Locate the cell with the specified text and output its [X, Y] center coordinate. 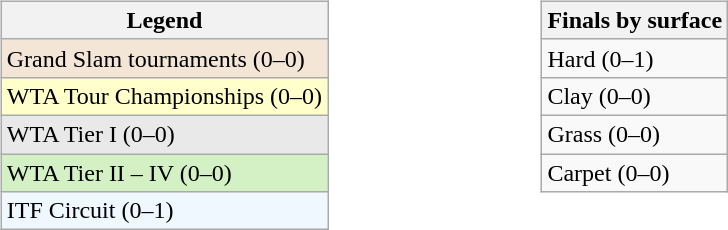
WTA Tour Championships (0–0) [164, 96]
Hard (0–1) [635, 58]
Grass (0–0) [635, 134]
Legend [164, 20]
ITF Circuit (0–1) [164, 211]
Clay (0–0) [635, 96]
WTA Tier II – IV (0–0) [164, 173]
Finals by surface [635, 20]
WTA Tier I (0–0) [164, 134]
Carpet (0–0) [635, 173]
Grand Slam tournaments (0–0) [164, 58]
